Determine the (x, y) coordinate at the center of the cell enclosing the given text.  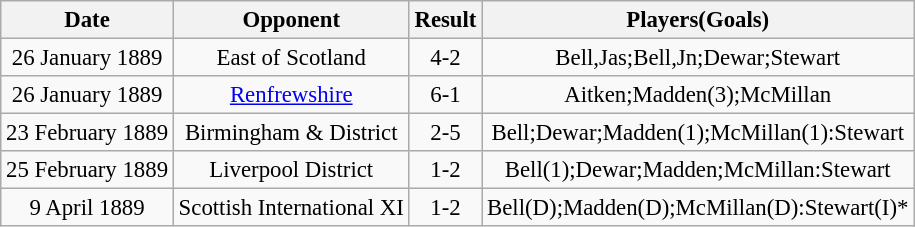
23 February 1889 (88, 133)
Bell(1);Dewar;Madden;McMillan:Stewart (698, 170)
4-2 (446, 58)
25 February 1889 (88, 170)
Opponent (291, 20)
East of Scotland (291, 58)
Date (88, 20)
6-1 (446, 95)
Liverpool District (291, 170)
Bell(D);Madden(D);McMillan(D):Stewart(I)* (698, 208)
9 April 1889 (88, 208)
Renfrewshire (291, 95)
2-5 (446, 133)
Aitken;Madden(3);McMillan (698, 95)
Players(Goals) (698, 20)
Result (446, 20)
Birmingham & District (291, 133)
Scottish International XI (291, 208)
Bell;Dewar;Madden(1);McMillan(1):Stewart (698, 133)
Bell,Jas;Bell,Jn;Dewar;Stewart (698, 58)
